Find where the given text appears and provide that cell's center as (x, y) coordinate. 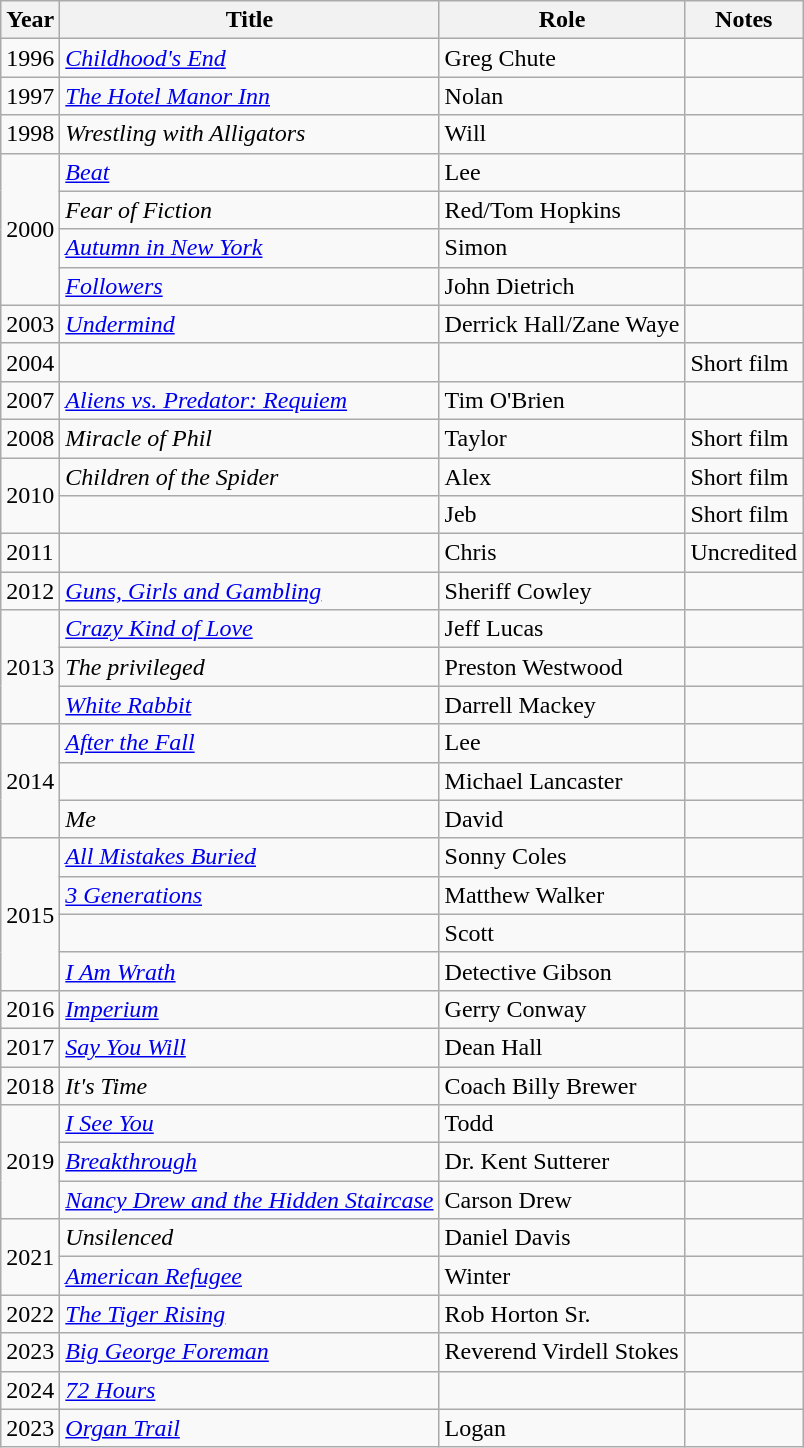
David (562, 819)
Organ Trail (250, 1428)
2024 (30, 1390)
Detective Gibson (562, 971)
2021 (30, 1257)
2014 (30, 781)
Children of the Spider (250, 477)
Greg Chute (562, 58)
Breakthrough (250, 1162)
Gerry Conway (562, 1009)
Imperium (250, 1009)
Guns, Girls and Gambling (250, 591)
2015 (30, 914)
Year (30, 20)
1997 (30, 96)
Darrell Mackey (562, 705)
Taylor (562, 438)
The Tiger Rising (250, 1314)
2016 (30, 1009)
Sonny Coles (562, 857)
2018 (30, 1085)
Childhood's End (250, 58)
Uncredited (744, 553)
1996 (30, 58)
Preston Westwood (562, 667)
Sheriff Cowley (562, 591)
American Refugee (250, 1276)
Autumn in New York (250, 248)
Me (250, 819)
Scott (562, 933)
I See You (250, 1124)
Beat (250, 172)
After the Fall (250, 743)
2004 (30, 362)
Dean Hall (562, 1047)
2010 (30, 496)
2008 (30, 438)
The privileged (250, 667)
Red/Tom Hopkins (562, 210)
1998 (30, 134)
Michael Lancaster (562, 781)
Jeff Lucas (562, 629)
Crazy Kind of Love (250, 629)
Big George Foreman (250, 1352)
Rob Horton Sr. (562, 1314)
John Dietrich (562, 286)
72 Hours (250, 1390)
Miracle of Phil (250, 438)
Chris (562, 553)
Nancy Drew and the Hidden Staircase (250, 1200)
2022 (30, 1314)
3 Generations (250, 895)
Jeb (562, 515)
Daniel Davis (562, 1238)
All Mistakes Buried (250, 857)
It's Time (250, 1085)
Todd (562, 1124)
Nolan (562, 96)
I Am Wrath (250, 971)
2003 (30, 324)
2013 (30, 667)
2012 (30, 591)
Aliens vs. Predator: Requiem (250, 400)
Logan (562, 1428)
Simon (562, 248)
Dr. Kent Sutterer (562, 1162)
2007 (30, 400)
White Rabbit (250, 705)
Tim O'Brien (562, 400)
Wrestling with Alligators (250, 134)
2017 (30, 1047)
Coach Billy Brewer (562, 1085)
Undermind (250, 324)
2011 (30, 553)
Carson Drew (562, 1200)
Unsilenced (250, 1238)
Matthew Walker (562, 895)
Role (562, 20)
2000 (30, 229)
Followers (250, 286)
Will (562, 134)
Say You Will (250, 1047)
Alex (562, 477)
Winter (562, 1276)
2019 (30, 1162)
The Hotel Manor Inn (250, 96)
Title (250, 20)
Reverend Virdell Stokes (562, 1352)
Notes (744, 20)
Derrick Hall/Zane Waye (562, 324)
Fear of Fiction (250, 210)
